Locate the cell with the specified text and output its [x, y] center coordinate. 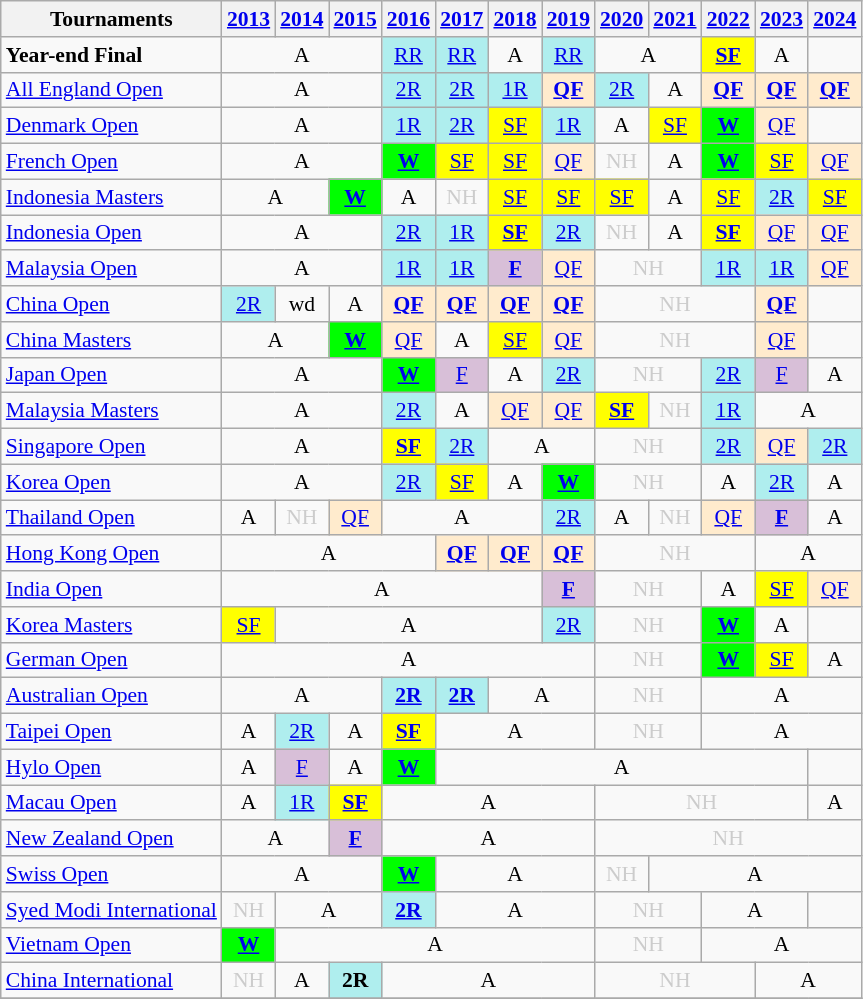
2019 [568, 19]
French Open [112, 162]
India Open [112, 589]
Indonesia Masters [112, 197]
Australian Open [112, 696]
Taipei Open [112, 732]
Tournaments [112, 19]
Korea Masters [112, 625]
Japan Open [112, 375]
2018 [514, 19]
China International [112, 981]
Malaysia Masters [112, 411]
China Open [112, 304]
Swiss Open [112, 874]
China Masters [112, 340]
2020 [622, 19]
2014 [302, 19]
Vietnam Open [112, 945]
Year-end Final [112, 55]
2021 [674, 19]
Hong Kong Open [112, 554]
2015 [354, 19]
Denmark Open [112, 126]
2023 [782, 19]
Singapore Open [112, 447]
2017 [462, 19]
Hylo Open [112, 767]
Korea Open [112, 482]
2016 [408, 19]
Indonesia Open [112, 233]
Macau Open [112, 803]
German Open [112, 660]
Thailand Open [112, 518]
All England Open [112, 90]
2024 [834, 19]
New Zealand Open [112, 839]
Malaysia Open [112, 269]
2013 [248, 19]
Syed Modi International [112, 910]
wd [302, 304]
2022 [728, 19]
